Output the (x, y) coordinate of the center of the cell containing the given text.  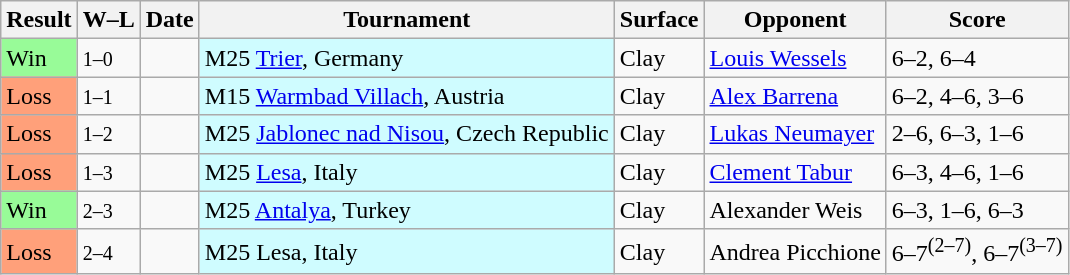
6–2, 6–4 (977, 58)
6–3, 1–6, 6–3 (977, 210)
6–2, 4–6, 3–6 (977, 96)
1–3 (108, 172)
2–3 (108, 210)
1–2 (108, 134)
Date (170, 20)
2–6, 6–3, 1–6 (977, 134)
2–4 (108, 252)
Lukas Neumayer (795, 134)
Tournament (406, 20)
M25 Jablonec nad Nisou, Czech Republic (406, 134)
M25 Trier, Germany (406, 58)
Opponent (795, 20)
Alexander Weis (795, 210)
M25 Antalya, Turkey (406, 210)
Andrea Picchione (795, 252)
Clement Tabur (795, 172)
M15 Warmbad Villach, Austria (406, 96)
6–7(2–7), 6–7(3–7) (977, 252)
Result (39, 20)
Louis Wessels (795, 58)
1–0 (108, 58)
6–3, 4–6, 1–6 (977, 172)
1–1 (108, 96)
Surface (659, 20)
Alex Barrena (795, 96)
W–L (108, 20)
Score (977, 20)
